For the text-containing cell, return its midpoint in [X, Y] coordinate format. 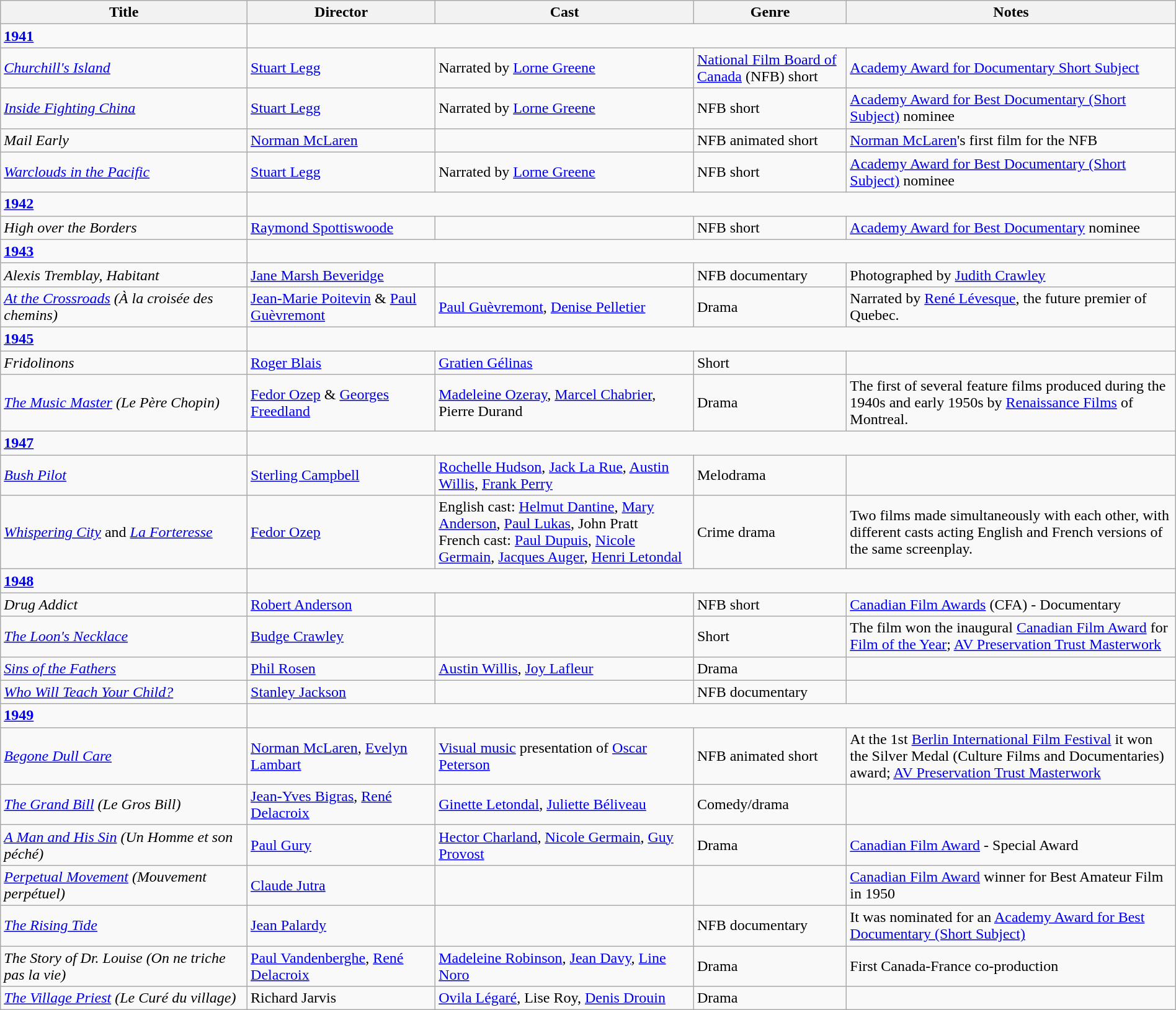
Bush Pilot [124, 475]
Comedy/drama [770, 805]
Whispering City and La Forteresse [124, 532]
Paul Gury [341, 844]
1947 [124, 443]
Austin Willis, Joy Lafleur [564, 668]
It was nominated for an Academy Award for Best Documentary (Short Subject) [1011, 925]
1943 [124, 251]
At the 1st Berlin International Film Festival it won the Silver Medal (Culture Films and Documentaries) award; AV Preservation Trust Masterwork [1011, 756]
Fedor Ozep [341, 532]
Claude Jutra [341, 885]
Melodrama [770, 475]
The Village Priest (Le Curé du village) [124, 998]
High over the Borders [124, 228]
Norman McLaren [341, 140]
Sins of the Fathers [124, 668]
1941 [124, 36]
The Rising Tide [124, 925]
National Film Board of Canada (NFB) short [770, 68]
Alexis Tremblay, Habitant [124, 275]
The Music Master (Le Père Chopin) [124, 403]
Mail Early [124, 140]
Crime drama [770, 532]
Norman McLaren, Evelyn Lambart [341, 756]
Begone Dull Care [124, 756]
English cast: Helmut Dantine, Mary Anderson, Paul Lukas, John PrattFrench cast: Paul Dupuis, Nicole Germain, Jacques Auger, Henri Letondal [564, 532]
Canadian Film Award - Special Award [1011, 844]
Sterling Campbell [341, 475]
Richard Jarvis [341, 998]
The Grand Bill (Le Gros Bill) [124, 805]
Ginette Letondal, Juliette Béliveau [564, 805]
Title [124, 12]
Notes [1011, 12]
Madeleine Robinson, Jean Davy, Line Noro [564, 966]
Narrated by René Lévesque, the future premier of Quebec. [1011, 306]
Budge Crawley [341, 636]
The Loon's Necklace [124, 636]
Director [341, 12]
Drug Addict [124, 605]
Roger Blais [341, 363]
First Canada-France co-production [1011, 966]
Canadian Film Award winner for Best Amateur Film in 1950 [1011, 885]
Who Will Teach Your Child? [124, 692]
Hector Charland, Nicole Germain, Guy Provost [564, 844]
Robert Anderson [341, 605]
The Story of Dr. Louise (On ne triche pas la vie) [124, 966]
Paul Guèvremont, Denise Pelletier [564, 306]
Warclouds in the Pacific [124, 172]
Perpetual Movement (Mouvement perpétuel) [124, 885]
1948 [124, 581]
Norman McLaren's first film for the NFB [1011, 140]
Raymond Spottiswoode [341, 228]
Academy Award for Best Documentary nominee [1011, 228]
Rochelle Hudson, Jack La Rue, Austin Willis, Frank Perry [564, 475]
Photographed by Judith Crawley [1011, 275]
Two films made simultaneously with each other, with different casts acting English and French versions of the same screenplay. [1011, 532]
Stanley Jackson [341, 692]
Gratien Gélinas [564, 363]
Jean-Yves Bigras, René Delacroix [341, 805]
Jean-Marie Poitevin & Paul Guèvremont [341, 306]
Fridolinons [124, 363]
Madeleine Ozeray, Marcel Chabrier, Pierre Durand [564, 403]
A Man and His Sin (Un Homme et son péché) [124, 844]
Fedor Ozep & Georges Freedland [341, 403]
Phil Rosen [341, 668]
Canadian Film Awards (CFA) - Documentary [1011, 605]
Visual music presentation of Oscar Peterson [564, 756]
Academy Award for Documentary Short Subject [1011, 68]
The film won the inaugural Canadian Film Award for Film of the Year; AV Preservation Trust Masterwork [1011, 636]
Churchill's Island [124, 68]
Inside Fighting China [124, 108]
1942 [124, 204]
Ovila Légaré, Lise Roy, Denis Drouin [564, 998]
At the Crossroads (À la croisée des chemins) [124, 306]
Genre [770, 12]
1949 [124, 715]
Cast [564, 12]
1945 [124, 339]
The first of several feature films produced during the 1940s and early 1950s by Renaissance Films of Montreal. [1011, 403]
Jane Marsh Beveridge [341, 275]
Jean Palardy [341, 925]
Paul Vandenberghe, René Delacroix [341, 966]
